Identify which cell holds the provided text, then report its [X, Y] central coordinate. 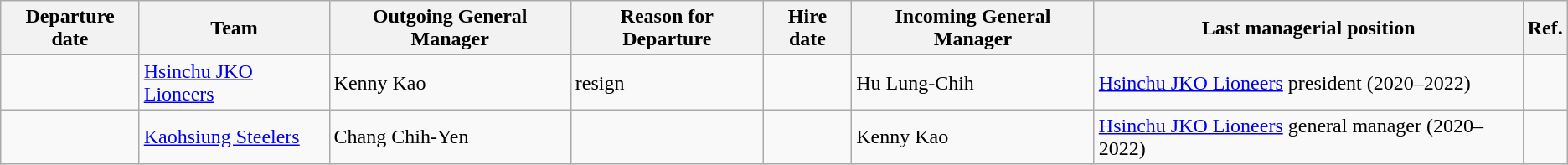
Reason for Departure [667, 28]
Departure date [70, 28]
Hsinchu JKO Lioneers [235, 82]
Incoming General Manager [973, 28]
Ref. [1545, 28]
Team [235, 28]
Hu Lung-Chih [973, 82]
Hsinchu JKO Lioneers president (2020–2022) [1308, 82]
Hire date [807, 28]
Kaohsiung Steelers [235, 137]
Hsinchu JKO Lioneers general manager (2020–2022) [1308, 137]
Chang Chih-Yen [450, 137]
resign [667, 82]
Outgoing General Manager [450, 28]
Last managerial position [1308, 28]
